Determine the [x, y] coordinate at the center of the cell enclosing the given text.  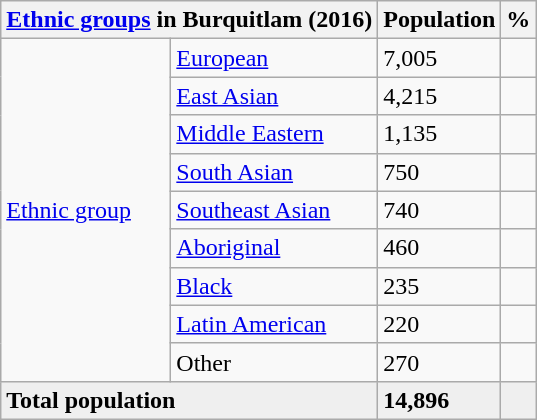
740 [440, 210]
270 [440, 362]
Southeast Asian [274, 210]
750 [440, 172]
Total population [190, 400]
460 [440, 248]
Latin American [274, 324]
235 [440, 286]
Other [274, 362]
Black [274, 286]
1,135 [440, 134]
7,005 [440, 58]
Population [440, 20]
Aboriginal [274, 248]
Middle Eastern [274, 134]
South Asian [274, 172]
4,215 [440, 96]
220 [440, 324]
14,896 [440, 400]
European [274, 58]
Ethnic group [86, 210]
% [518, 20]
East Asian [274, 96]
Ethnic groups in Burquitlam (2016) [190, 20]
